Determine the [X, Y] coordinate at the center of the cell enclosing the given text.  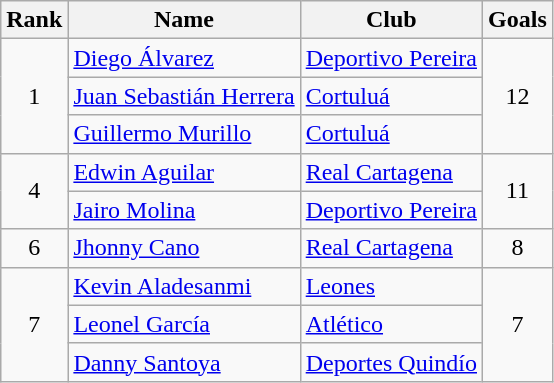
Goals [518, 20]
Jhonny Cano [184, 248]
12 [518, 96]
1 [34, 96]
Juan Sebastián Herrera [184, 96]
Rank [34, 20]
6 [34, 248]
Leonel García [184, 324]
Edwin Aguilar [184, 172]
Danny Santoya [184, 362]
Club [391, 20]
Jairo Molina [184, 210]
4 [34, 191]
Guillermo Murillo [184, 134]
Leones [391, 286]
8 [518, 248]
Diego Álvarez [184, 58]
Deportes Quindío [391, 362]
Kevin Aladesanmi [184, 286]
Name [184, 20]
Atlético [391, 324]
11 [518, 191]
